Return the (x, y) coordinate for the center point of the cell that contains the specified text.  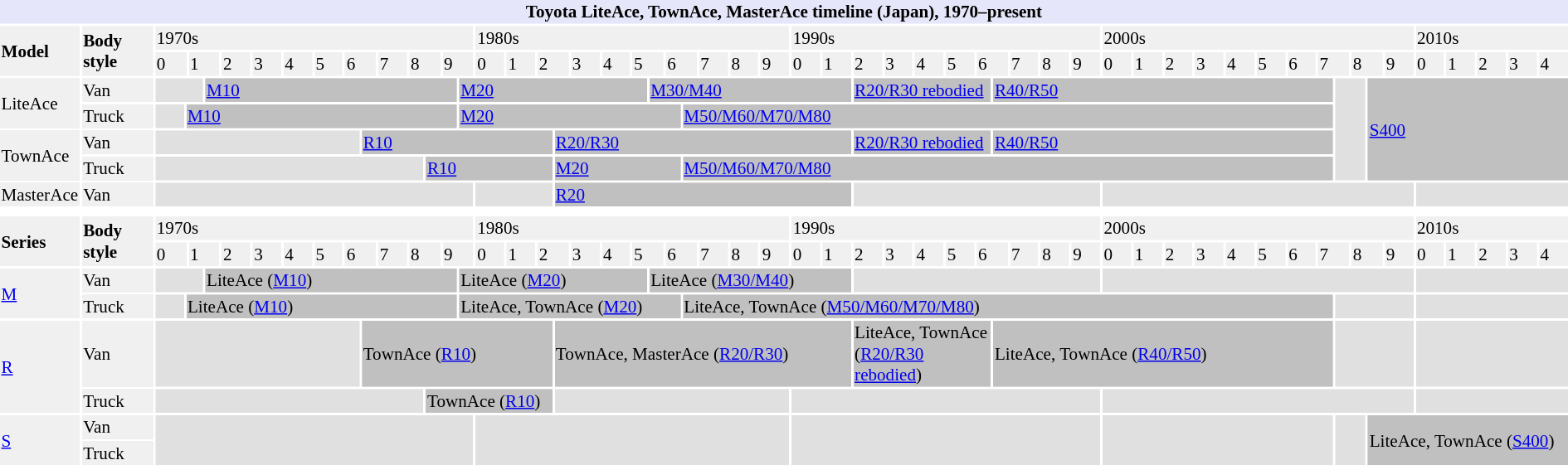
R20/R30 (702, 143)
S400 (1468, 129)
M (40, 293)
TownAce (40, 156)
R (40, 366)
LiteAce, TownAce (M50/M60/M70/M80) (1007, 307)
TownAce, MasterAce (R20/R30) (702, 354)
LiteAce, TownAce (M20) (570, 307)
Model (40, 51)
LiteAce (40, 103)
LiteAce, TownAce (R20/R30 rebodied) (923, 354)
LiteAce, TownAce (S400) (1468, 440)
M30/M40 (750, 90)
Series (40, 241)
LiteAce (M20) (553, 280)
MasterAce (40, 194)
S (40, 440)
LiteAce (M30/M40) (750, 280)
Toyota LiteAce, TownAce, MasterAce timeline (Japan), 1970–present (784, 12)
R20 (702, 194)
LiteAce, TownAce (R40/R50) (1163, 354)
